Return the [X, Y] coordinate for the center point of the cell that contains the specified text.  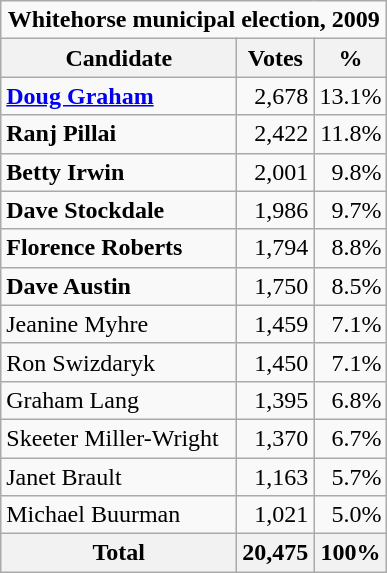
2,001 [276, 172]
2,422 [276, 134]
Dave Austin [119, 286]
100% [350, 553]
Graham Lang [119, 400]
13.1% [350, 96]
Dave Stockdale [119, 210]
6.8% [350, 400]
1,750 [276, 286]
Janet Brault [119, 477]
9.8% [350, 172]
% [350, 58]
8.5% [350, 286]
5.0% [350, 515]
1,021 [276, 515]
Votes [276, 58]
8.8% [350, 248]
1,395 [276, 400]
20,475 [276, 553]
Candidate [119, 58]
Total [119, 553]
11.8% [350, 134]
1,370 [276, 438]
1,450 [276, 362]
Florence Roberts [119, 248]
Ranj Pillai [119, 134]
1,794 [276, 248]
Betty Irwin [119, 172]
Skeeter Miller-Wright [119, 438]
Jeanine Myhre [119, 324]
2,678 [276, 96]
Michael Buurman [119, 515]
Ron Swizdaryk [119, 362]
9.7% [350, 210]
6.7% [350, 438]
5.7% [350, 477]
1,986 [276, 210]
1,163 [276, 477]
1,459 [276, 324]
Doug Graham [119, 96]
Whitehorse municipal election, 2009 [194, 20]
